Return the (x, y) coordinate for the center point of the cell that contains the specified text.  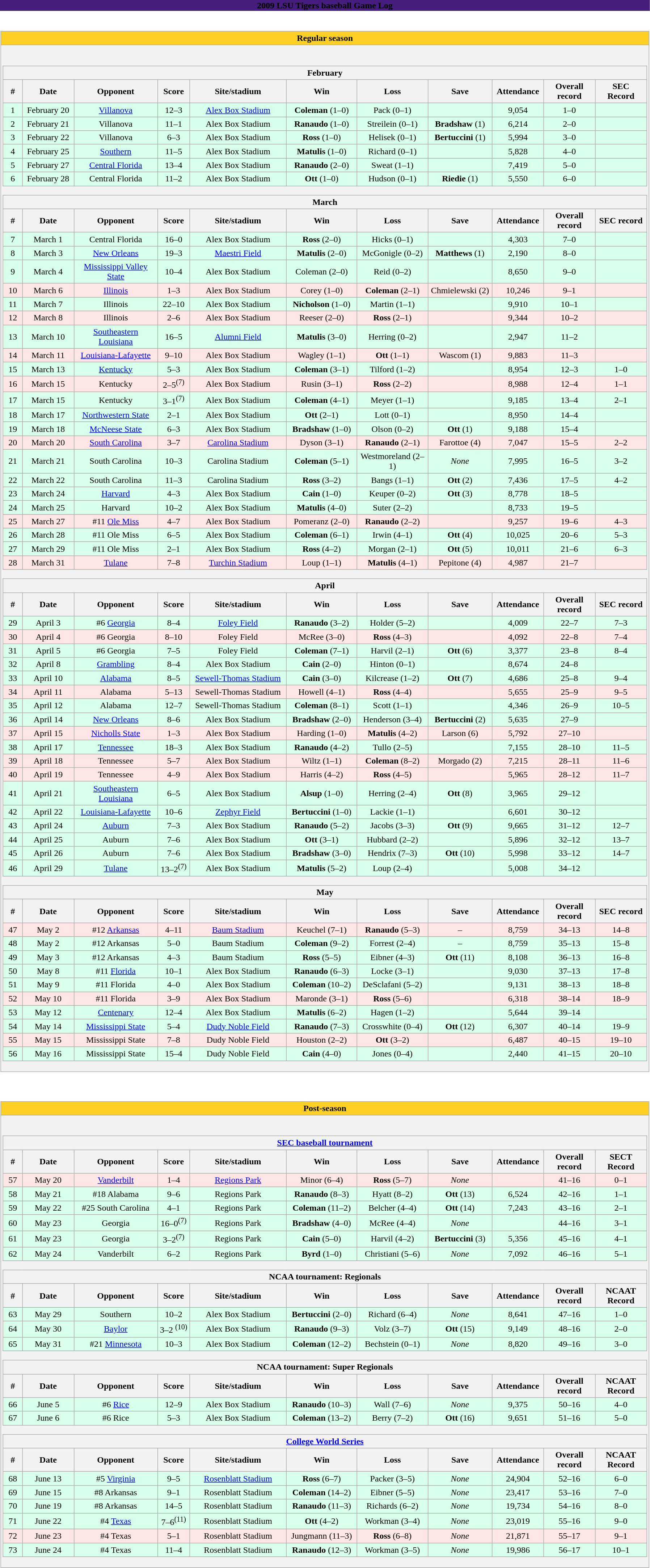
Matulis (4–2) (392, 733)
9,185 (518, 400)
Irwin (4–1) (392, 535)
Coleman (2–0) (322, 272)
Hendrix (7–3) (392, 853)
9 (13, 272)
16–0(7) (174, 1223)
Eibner (4–3) (392, 957)
6–2 (174, 1254)
Meyer (1–1) (392, 400)
38–14 (569, 999)
May 10 (48, 999)
Ott (3–1) (322, 840)
8–5 (174, 678)
SECRecord (621, 91)
May 21 (48, 1194)
49 (13, 957)
6,487 (518, 1040)
Nicholls State (116, 733)
Westmoreland (2–1) (392, 461)
Dyson (3–1) (322, 443)
March 13 (48, 369)
Matthews (1) (460, 253)
3 (13, 138)
4,303 (518, 239)
59 (13, 1208)
Harvil (2–1) (392, 651)
4,686 (518, 678)
13–2(7) (174, 868)
16–8 (621, 957)
2,190 (518, 253)
Richard (6–4) (392, 1314)
NCAA tournament: Regionals (325, 1277)
April 15 (48, 733)
1 (13, 110)
June 5 (48, 1404)
Ranaudo (5–2) (322, 826)
Bradshaw (1) (460, 124)
9,149 (518, 1329)
Bertuccini (3) (460, 1239)
Centenary (116, 1012)
4,346 (518, 706)
73 (13, 1550)
68 (13, 1479)
5,655 (518, 692)
33–12 (569, 853)
March 17 (48, 415)
Cain (1–0) (322, 494)
May 3 (48, 957)
Matulis (4–1) (392, 563)
51 (13, 985)
7,047 (518, 443)
58 (13, 1194)
11–7 (621, 774)
Coleman (6–1) (322, 535)
23–8 (569, 651)
February 22 (48, 138)
24 (13, 508)
Ott (10) (460, 853)
Ross (4–3) (392, 637)
40–14 (569, 1026)
Ranaudo (2–0) (322, 165)
14–7 (621, 853)
March 6 (48, 290)
16–0 (174, 239)
6,601 (518, 812)
7–4 (621, 637)
Matulis (5–2) (322, 868)
Coleman (8–1) (322, 706)
Belcher (4–4) (392, 1208)
June 22 (48, 1521)
February 20 (48, 110)
4,009 (518, 623)
June 23 (48, 1536)
Hinton (0–1) (392, 664)
February 25 (48, 151)
Tullo (2–5) (392, 747)
Bradshaw (1–0) (322, 429)
19,734 (518, 1506)
36–13 (569, 957)
McGonigle (0–2) (392, 253)
5,828 (518, 151)
46 (13, 868)
9–4 (621, 678)
5–13 (174, 692)
Ross (4–4) (392, 692)
Martin (1–1) (392, 304)
4 (13, 151)
43 (13, 826)
62 (13, 1254)
Coleman (8–2) (392, 761)
Ross (2–1) (392, 318)
63 (13, 1314)
Berry (7–2) (392, 1418)
Hubbard (2–2) (392, 840)
8,641 (518, 1314)
Christiani (5–6) (392, 1254)
19–10 (621, 1040)
April 11 (48, 692)
48–16 (569, 1329)
8,733 (518, 508)
Cain (2–0) (322, 664)
Zephyr Field (238, 812)
21 (13, 461)
15–5 (569, 443)
Bradshaw (2–0) (322, 719)
5,792 (518, 733)
NCAA tournament: Super Regionals (325, 1367)
Ross (3–2) (322, 480)
Pomeranz (2–0) (322, 521)
College World Series (325, 1441)
21–6 (569, 549)
Mississippi Valley State (116, 272)
41–16 (569, 1180)
45–16 (569, 1239)
16 (13, 384)
Coleman (7–1) (322, 651)
Coleman (2–1) (392, 290)
Ross (2–0) (322, 239)
Ott (1) (460, 429)
41 (13, 793)
Ross (5–6) (392, 999)
5,550 (518, 179)
5,998 (518, 853)
Ross (4–5) (392, 774)
23,019 (518, 1521)
Reeser (2–0) (322, 318)
17 (13, 400)
March 4 (48, 272)
DeSclafani (5–2) (392, 985)
10,246 (518, 290)
11–4 (174, 1550)
Ross (6–7) (322, 1479)
Post-season (325, 1108)
9,883 (518, 355)
44–16 (569, 1223)
April 19 (48, 774)
6,524 (518, 1194)
36 (13, 719)
5 (13, 165)
31–12 (569, 826)
Coleman (4–1) (322, 400)
66 (13, 1404)
20 (13, 443)
6,214 (518, 124)
Lott (0–1) (392, 415)
64 (13, 1329)
19–6 (569, 521)
7–5 (174, 651)
60 (13, 1223)
Locke (3–1) (392, 971)
26 (13, 535)
March 29 (48, 549)
February 21 (48, 124)
Ott (15) (460, 1329)
8,108 (518, 957)
8,674 (518, 664)
Coleman (11–2) (322, 1208)
May 16 (48, 1054)
April 21 (48, 793)
Wagley (1–1) (322, 355)
April 3 (48, 623)
April 18 (48, 761)
March 11 (48, 355)
Olson (0–2) (392, 429)
Ott (9) (460, 826)
29–12 (569, 793)
Coleman (12–2) (322, 1344)
17–8 (621, 971)
Herring (0–2) (392, 337)
Chmielewski (2) (460, 290)
McRee (4–4) (392, 1223)
12 (13, 318)
Ranaudo (6–3) (322, 971)
Sweat (1–1) (392, 165)
2,440 (518, 1054)
Kilcrease (1–2) (392, 678)
9–10 (174, 355)
38–13 (569, 985)
Jones (0–4) (392, 1054)
37–13 (569, 971)
Coleman (5–1) (322, 461)
Harding (1–0) (322, 733)
5,644 (518, 1012)
6 (13, 179)
27–10 (569, 733)
21–7 (569, 563)
March 25 (48, 508)
Hyatt (8–2) (392, 1194)
11–6 (621, 761)
3,965 (518, 793)
19–9 (621, 1026)
Bradshaw (4–0) (322, 1223)
Jungmann (11–3) (322, 1536)
February (325, 73)
25–9 (569, 692)
9,665 (518, 826)
4,092 (518, 637)
9,344 (518, 318)
31 (13, 651)
5–7 (174, 761)
Morgan (2–1) (392, 549)
8,650 (518, 272)
1–4 (174, 1180)
Alsup (1–0) (322, 793)
39 (13, 761)
Ranaudo (11–3) (322, 1506)
Streilein (0–1) (392, 124)
Loup (1–1) (322, 563)
10–4 (174, 272)
April 4 (48, 637)
Bertuccini (1) (460, 138)
42–16 (569, 1194)
9,054 (518, 110)
18 (13, 415)
#25 South Carolina (116, 1208)
41–15 (569, 1054)
7 (13, 239)
3–1 (621, 1223)
19 (13, 429)
Ranaudo (9–3) (322, 1329)
18–9 (621, 999)
Ranaudo (10–3) (322, 1404)
21,871 (518, 1536)
6,318 (518, 999)
Herring (2–4) (392, 793)
May (325, 892)
Bertuccini (1–0) (322, 812)
Maestri Field (238, 253)
17–5 (569, 480)
50 (13, 971)
Alumni Field (238, 337)
Scott (1–1) (392, 706)
Bangs (1–1) (392, 480)
3–2 (10) (174, 1329)
7,215 (518, 761)
Tilford (1–2) (392, 369)
19–3 (174, 253)
42 (13, 812)
Bertuccini (2) (460, 719)
4–9 (174, 774)
Cain (5–0) (322, 1239)
34–12 (569, 868)
11 (13, 304)
5,994 (518, 138)
24–8 (569, 664)
53 (13, 1012)
69 (13, 1492)
Harris (4–2) (322, 774)
March 3 (48, 253)
9,910 (518, 304)
9,257 (518, 521)
10–6 (174, 812)
Rusin (3–1) (322, 384)
29 (13, 623)
55–16 (569, 1521)
Matulis (1–0) (322, 151)
Hudson (0–1) (392, 179)
March 22 (48, 480)
35 (13, 706)
10,011 (518, 549)
Turchin Stadium (238, 563)
April 22 (48, 812)
Ott (4) (460, 535)
Morgado (2) (460, 761)
Ott (3–2) (392, 1040)
8,988 (518, 384)
28 (13, 563)
McRee (3–0) (322, 637)
2–2 (621, 443)
Ott (1–0) (322, 179)
53–16 (569, 1492)
Houston (2–2) (322, 1040)
65 (13, 1344)
9–6 (174, 1194)
32 (13, 664)
2 (13, 124)
4–2 (621, 480)
Ott (4–2) (322, 1521)
22–7 (569, 623)
March (325, 202)
5,356 (518, 1239)
June 13 (48, 1479)
Volz (3–7) (392, 1329)
14–5 (174, 1506)
8,778 (518, 494)
February 27 (48, 165)
Coleman (9–2) (322, 943)
Coleman (3–1) (322, 369)
Ross (6–8) (392, 1536)
#5 Virginia (116, 1479)
April 12 (48, 706)
Corey (1–0) (322, 290)
33 (13, 678)
71 (13, 1521)
Lackie (1–1) (392, 812)
Ross (5–5) (322, 957)
May 15 (48, 1040)
Bechstein (0–1) (392, 1344)
11–1 (174, 124)
24,904 (518, 1479)
Richards (6–2) (392, 1506)
Bradshaw (3–0) (322, 853)
Eibner (5–5) (392, 1492)
Matulis (4–0) (322, 508)
March 10 (48, 337)
10,025 (518, 535)
47 (13, 930)
9,188 (518, 429)
April 5 (48, 651)
55 (13, 1040)
27 (13, 549)
May 12 (48, 1012)
28–11 (569, 761)
14 (13, 355)
Matulis (2–0) (322, 253)
Ranaudo (2–2) (392, 521)
Ross (1–0) (322, 138)
March 24 (48, 494)
19,986 (518, 1550)
Richard (0–1) (392, 151)
18–3 (174, 747)
February 28 (48, 179)
14–8 (621, 930)
72 (13, 1536)
June 19 (48, 1506)
40–15 (569, 1040)
38 (13, 747)
Ranaudo (4–2) (322, 747)
Ross (5–7) (392, 1180)
Riedie (1) (460, 179)
April 25 (48, 840)
Workman (3–4) (392, 1521)
SEC baseball tournament (325, 1143)
54 (13, 1026)
Suter (2–2) (392, 508)
April 10 (48, 678)
22 (13, 480)
4,987 (518, 563)
34 (13, 692)
Workman (3–5) (392, 1550)
Ranaudo (1–0) (322, 124)
39–14 (569, 1012)
25–8 (569, 678)
43–16 (569, 1208)
Jacobs (3–3) (392, 826)
May 29 (48, 1314)
3–7 (174, 443)
7,092 (518, 1254)
3–2 (621, 461)
8,950 (518, 415)
5,896 (518, 840)
April 17 (48, 747)
Ott (16) (460, 1418)
18–5 (569, 494)
Howell (4–1) (322, 692)
Matulis (3–0) (322, 337)
Loup (2–4) (392, 868)
44 (13, 840)
14–4 (569, 415)
49–16 (569, 1344)
15–8 (621, 943)
April 26 (48, 853)
70 (13, 1506)
Pack (0–1) (392, 110)
Byrd (1–0) (322, 1254)
3,377 (518, 651)
June 24 (48, 1550)
67 (13, 1418)
9,131 (518, 985)
9,651 (518, 1418)
2–5(7) (174, 384)
7,436 (518, 480)
35–13 (569, 943)
Northwestern State (116, 415)
9,030 (518, 971)
Nicholson (1–0) (322, 304)
McNeese State (116, 429)
#18 Alabama (116, 1194)
3–9 (174, 999)
Coleman (13–2) (322, 1418)
Matulis (6–2) (322, 1012)
March 27 (48, 521)
8,820 (518, 1344)
Ott (5) (460, 549)
Bertuccini (2–0) (322, 1314)
57 (13, 1180)
April (325, 586)
Coleman (14–2) (322, 1492)
28–12 (569, 774)
27–9 (569, 719)
Ott (7) (460, 678)
55–17 (569, 1536)
30–12 (569, 812)
7,995 (518, 461)
Holder (5–2) (392, 623)
Maronde (3–1) (322, 999)
10 (13, 290)
Coleman (10–2) (322, 985)
15 (13, 369)
March 21 (48, 461)
48 (13, 943)
8–10 (174, 637)
Hicks (0–1) (392, 239)
Grambling (116, 664)
Cain (3–0) (322, 678)
2,947 (518, 337)
46–16 (569, 1254)
Ranaudo (2–1) (392, 443)
Pepitone (4) (460, 563)
Ott (6) (460, 651)
March 7 (48, 304)
50–16 (569, 1404)
April 8 (48, 664)
May 30 (48, 1329)
Ott (8) (460, 793)
56–17 (569, 1550)
5,635 (518, 719)
8 (13, 253)
12–9 (174, 1404)
Crosswhite (0–4) (392, 1026)
13 (13, 337)
Ranaudo (3–2) (322, 623)
Ott (2) (460, 480)
23,417 (518, 1492)
May 8 (48, 971)
54–16 (569, 1506)
4–7 (174, 521)
Reid (0–2) (392, 272)
40 (13, 774)
March 20 (48, 443)
20–6 (569, 535)
5–4 (174, 1026)
28–10 (569, 747)
32–12 (569, 840)
47–16 (569, 1314)
Wall (7–6) (392, 1404)
Ross (4–2) (322, 549)
April 14 (48, 719)
5,008 (518, 868)
Minor (6–4) (322, 1180)
Henderson (3–4) (392, 719)
Wascom (1) (460, 355)
May 20 (48, 1180)
Packer (3–5) (392, 1479)
Wiltz (1–1) (322, 761)
May 31 (48, 1344)
May 9 (48, 985)
March 8 (48, 318)
June 6 (48, 1418)
May 24 (48, 1254)
5,965 (518, 774)
Ranaudo (8–3) (322, 1194)
Ross (2–2) (392, 384)
Ott (14) (460, 1208)
51–16 (569, 1418)
8–6 (174, 719)
Coleman (1–0) (322, 110)
Ott (13) (460, 1194)
March 18 (48, 429)
22–8 (569, 637)
April 24 (48, 826)
9,375 (518, 1404)
Hagen (1–2) (392, 1012)
May 22 (48, 1208)
March 1 (48, 239)
Ranaudo (12–3) (322, 1550)
Ott (2–1) (322, 415)
37 (13, 733)
#21 Minnesota (116, 1344)
Ott (3) (460, 494)
Farottoe (4) (460, 443)
Ott (11) (460, 957)
April 29 (48, 868)
30 (13, 637)
52 (13, 999)
Regular season (325, 38)
2–6 (174, 318)
Keuchel (7–1) (322, 930)
8,954 (518, 369)
Ranaudo (7–3) (322, 1026)
Larson (6) (460, 733)
7,419 (518, 165)
34–13 (569, 930)
20–10 (621, 1054)
Ott (12) (460, 1026)
SECT Record (621, 1161)
52–16 (569, 1479)
2009 LSU Tigers baseball Game Log (325, 5)
23 (13, 494)
10–5 (621, 706)
22–10 (174, 304)
Baylor (116, 1329)
4–11 (174, 930)
Ott (1–1) (392, 355)
7,243 (518, 1208)
7–6(11) (174, 1521)
3–2(7) (174, 1239)
Harvil (4–2) (392, 1239)
18–8 (621, 985)
13–7 (621, 840)
June 15 (48, 1492)
19–5 (569, 508)
7,155 (518, 747)
0–1 (621, 1180)
March 28 (48, 535)
3–1(7) (174, 400)
56 (13, 1054)
26–9 (569, 706)
March 31 (48, 563)
Keuper (0–2) (392, 494)
May 14 (48, 1026)
Helisek (0–1) (392, 138)
Forrest (2–4) (392, 943)
6,307 (518, 1026)
45 (13, 853)
61 (13, 1239)
Ranaudo (5–3) (392, 930)
Cain (4–0) (322, 1054)
25 (13, 521)
